Extract the [x, y] coordinate from the center of the cell holding the provided text.  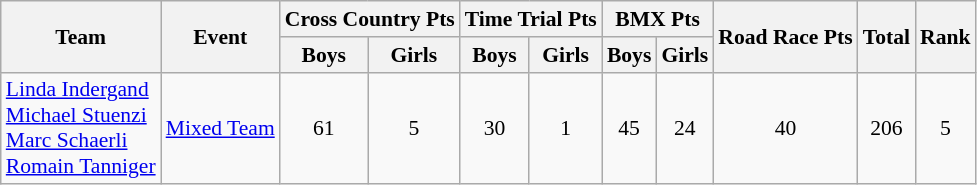
Time Trial Pts [531, 19]
Linda IndergandMichael StuenziMarc SchaerliRomain Tanniger [81, 128]
Total [886, 36]
Team [81, 36]
1 [566, 128]
Mixed Team [220, 128]
Cross Country Pts [370, 19]
BMX Pts [658, 19]
30 [494, 128]
206 [886, 128]
Rank [946, 36]
Road Race Pts [785, 36]
61 [324, 128]
45 [630, 128]
Event [220, 36]
40 [785, 128]
24 [684, 128]
